For the text-containing cell, return its midpoint in (x, y) coordinate format. 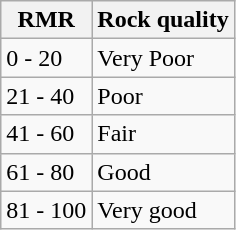
21 - 40 (46, 96)
0 - 20 (46, 58)
Good (163, 172)
Poor (163, 96)
RMR (46, 20)
Very Poor (163, 58)
Rock quality (163, 20)
Very good (163, 210)
Fair (163, 134)
41 - 60 (46, 134)
61 - 80 (46, 172)
81 - 100 (46, 210)
